Return the (x, y) coordinate for the center point of the cell that contains the specified text.  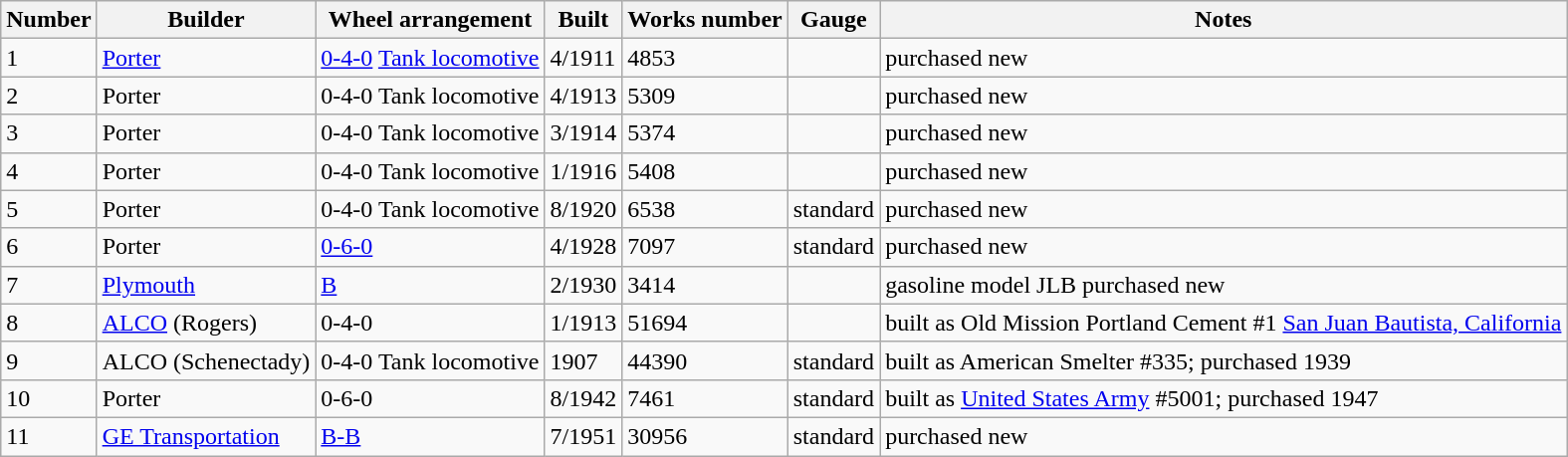
4853 (705, 58)
4 (49, 171)
Builder (206, 20)
5309 (705, 96)
44390 (705, 360)
7/1951 (583, 436)
1/1916 (583, 171)
3/1914 (583, 133)
ALCO (Rogers) (206, 323)
ALCO (Schenectady) (206, 360)
7461 (705, 398)
1/1913 (583, 323)
5408 (705, 171)
11 (49, 436)
3414 (705, 285)
10 (49, 398)
4/1913 (583, 96)
GE Transportation (206, 436)
Notes (1224, 20)
6538 (705, 209)
4/1911 (583, 58)
7 (49, 285)
built as Old Mission Portland Cement #1 San Juan Bautista, California (1224, 323)
Wheel arrangement (430, 20)
B-B (430, 436)
8 (49, 323)
7097 (705, 247)
2/1930 (583, 285)
1 (49, 58)
Built (583, 20)
8/1942 (583, 398)
built as American Smelter #335; purchased 1939 (1224, 360)
Gauge (833, 20)
4/1928 (583, 247)
B (430, 285)
Works number (705, 20)
2 (49, 96)
51694 (705, 323)
5 (49, 209)
3 (49, 133)
30956 (705, 436)
1907 (583, 360)
8/1920 (583, 209)
Plymouth (206, 285)
0-4-0 (430, 323)
9 (49, 360)
6 (49, 247)
gasoline model JLB purchased new (1224, 285)
Number (49, 20)
5374 (705, 133)
built as United States Army #5001; purchased 1947 (1224, 398)
